Find where the given text appears and provide that cell's center as [x, y] coordinate. 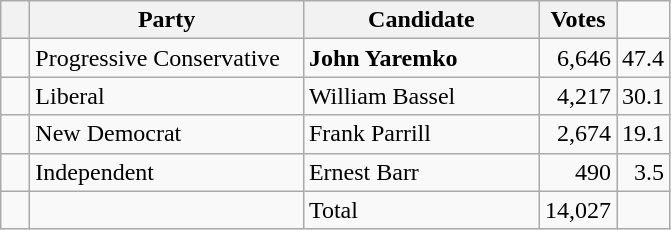
New Democrat [167, 134]
3.5 [642, 172]
490 [578, 172]
Ernest Barr [421, 172]
47.4 [642, 58]
Liberal [167, 96]
Party [167, 20]
Progressive Conservative [167, 58]
4,217 [578, 96]
2,674 [578, 134]
30.1 [642, 96]
John Yaremko [421, 58]
William Bassel [421, 96]
19.1 [642, 134]
6,646 [578, 58]
Votes [578, 20]
Independent [167, 172]
14,027 [578, 210]
Total [421, 210]
Frank Parrill [421, 134]
Candidate [421, 20]
